Extract the (x, y) coordinate from the center of the cell holding the provided text.  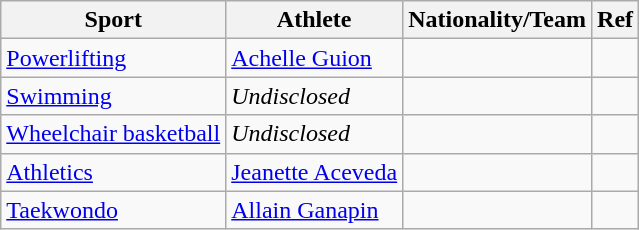
Athlete (314, 20)
Allain Ganapin (314, 210)
Nationality/Team (498, 20)
Achelle Guion (314, 58)
Jeanette Aceveda (314, 172)
Sport (114, 20)
Taekwondo (114, 210)
Swimming (114, 96)
Powerlifting (114, 58)
Athletics (114, 172)
Ref (616, 20)
Wheelchair basketball (114, 134)
